Output the (x, y) coordinate of the center of the cell containing the given text.  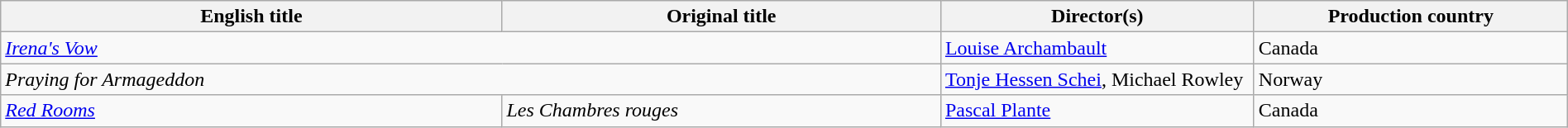
Tonje Hessen Schei, Michael Rowley (1097, 79)
Louise Archambault (1097, 48)
Praying for Armageddon (471, 79)
Production country (1411, 17)
Pascal Plante (1097, 111)
Red Rooms (251, 111)
English title (251, 17)
Les Chambres rouges (721, 111)
Norway (1411, 79)
Irena's Vow (471, 48)
Director(s) (1097, 17)
Original title (721, 17)
